Provide the [x, y] coordinate of the cell's center where the given text is located.  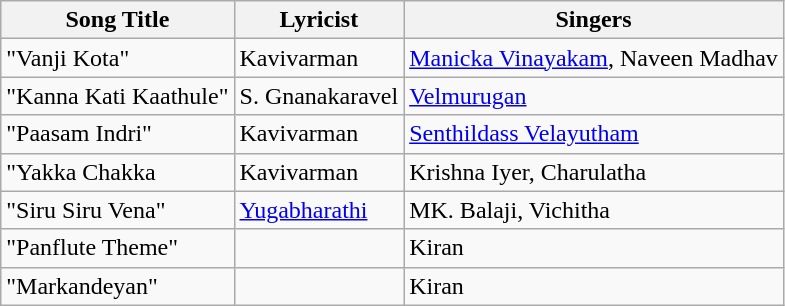
"Siru Siru Vena" [118, 210]
MK. Balaji, Vichitha [594, 210]
Singers [594, 20]
"Panflute Theme" [118, 248]
Velmurugan [594, 96]
Krishna Iyer, Charulatha [594, 172]
"Kanna Kati Kaathule" [118, 96]
Senthildass Velayutham [594, 134]
"Paasam Indri" [118, 134]
Manicka Vinayakam, Naveen Madhav [594, 58]
Song Title [118, 20]
Yugabharathi [319, 210]
S. Gnanakaravel [319, 96]
"Vanji Kota" [118, 58]
Lyricist [319, 20]
"Markandeyan" [118, 286]
"Yakka Chakka [118, 172]
